Find where the given text appears and provide that cell's center as [x, y] coordinate. 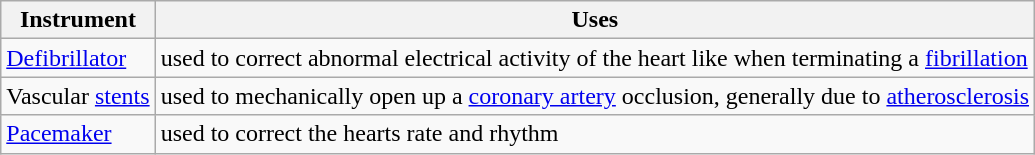
used to mechanically open up a coronary artery occlusion, generally due to atherosclerosis [594, 96]
used to correct the hearts rate and rhythm [594, 134]
Uses [594, 20]
Defibrillator [78, 58]
Instrument [78, 20]
used to correct abnormal electrical activity of the heart like when terminating a fibrillation [594, 58]
Vascular stents [78, 96]
Pacemaker [78, 134]
